Determine the (X, Y) coordinate at the center of the cell enclosing the given text.  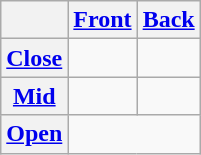
Mid (34, 96)
Close (34, 58)
Front (102, 20)
Open (34, 134)
Back (168, 20)
